Return [x, y] of the center of cell containing provided text 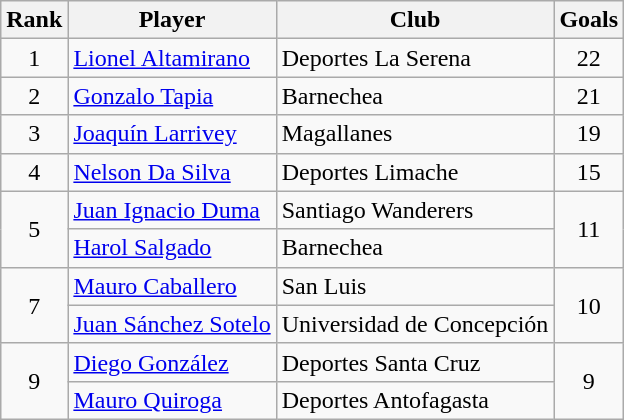
San Luis [415, 286]
2 [34, 96]
Magallanes [415, 134]
Deportes Limache [415, 172]
Deportes Santa Cruz [415, 362]
Deportes La Serena [415, 58]
10 [589, 305]
Juan Ignacio Duma [172, 210]
Universidad de Concepción [415, 324]
3 [34, 134]
19 [589, 134]
Juan Sánchez Sotelo [172, 324]
5 [34, 229]
22 [589, 58]
Gonzalo Tapia [172, 96]
Diego González [172, 362]
Nelson Da Silva [172, 172]
Goals [589, 20]
Player [172, 20]
4 [34, 172]
Santiago Wanderers [415, 210]
Club [415, 20]
21 [589, 96]
11 [589, 229]
7 [34, 305]
Lionel Altamirano [172, 58]
Joaquín Larrivey [172, 134]
Rank [34, 20]
Mauro Caballero [172, 286]
1 [34, 58]
Mauro Quiroga [172, 400]
Harol Salgado [172, 248]
Deportes Antofagasta [415, 400]
15 [589, 172]
